Locate the cell with the specified text and output its [X, Y] center coordinate. 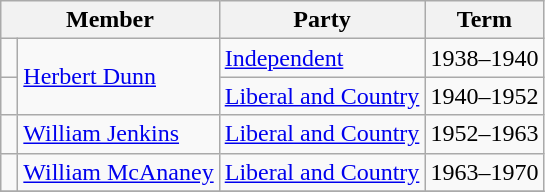
1940–1952 [484, 96]
Herbert Dunn [118, 77]
Term [484, 20]
1963–1970 [484, 172]
1938–1940 [484, 58]
1952–1963 [484, 134]
Party [322, 20]
Independent [322, 58]
Member [110, 20]
William McAnaney [118, 172]
William Jenkins [118, 134]
